From the cell containing the given text, extract its center point as [x, y] coordinate. 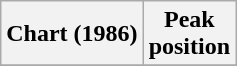
Peak position [189, 34]
Chart (1986) [72, 34]
